Extract the (X, Y) coordinate from the center of the cell holding the provided text.  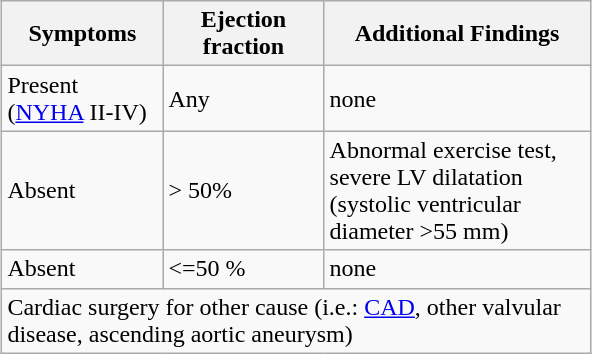
Symptoms (82, 34)
Abnormal exercise test, severe LV dilatation (systolic ventricular diameter >55 mm) (457, 190)
Cardiac surgery for other cause (i.e.: CAD, other valvular disease, ascending aortic aneurysm) (296, 320)
Additional Findings (457, 34)
Present (NYHA II-IV) (82, 98)
> 50% (244, 190)
Any (244, 98)
Ejection fraction (244, 34)
<=50 % (244, 269)
